Find where the given text appears and provide that cell's center as [x, y] coordinate. 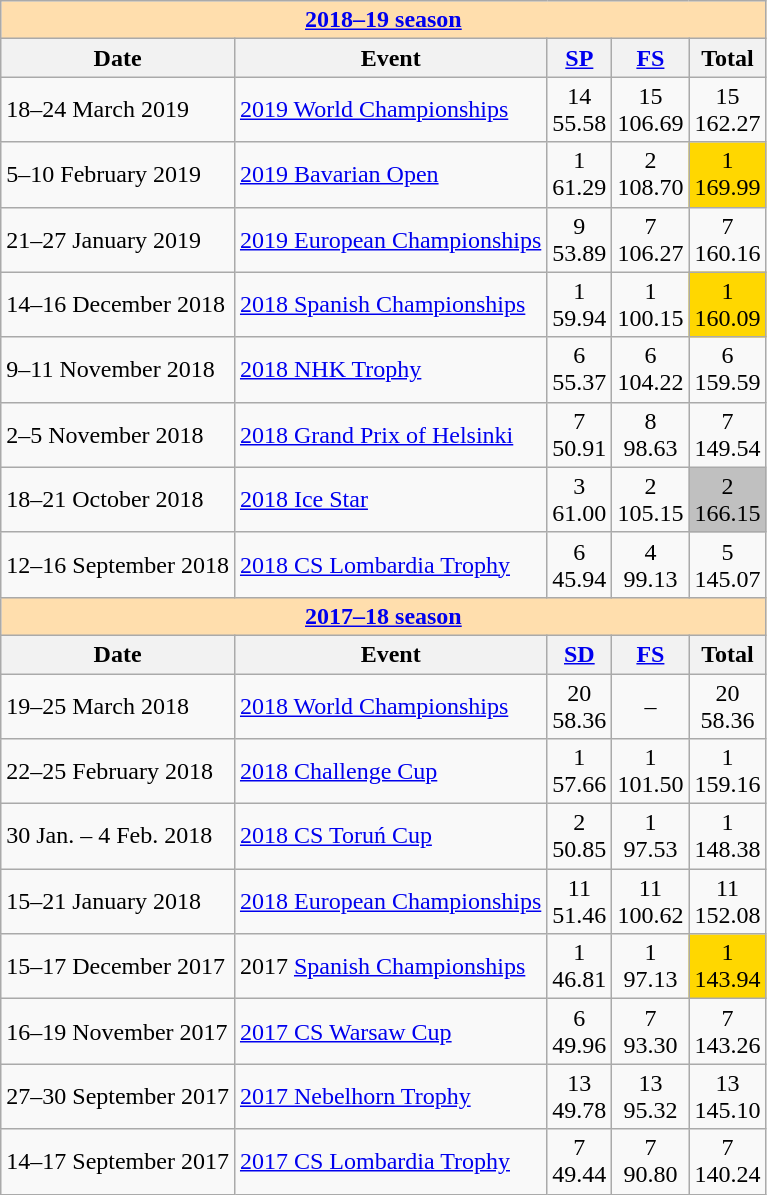
2018 NHK Trophy [390, 370]
2018 CS Toruń Cup [390, 836]
15 106.69 [650, 110]
14–17 September 2017 [118, 1162]
3 61.00 [580, 500]
12–16 September 2018 [118, 564]
22–25 February 2018 [118, 772]
11 152.08 [728, 902]
8 98.63 [650, 434]
9–11 November 2018 [118, 370]
1 46.81 [580, 966]
1 169.99 [728, 174]
6 159.59 [728, 370]
2018 World Championships [390, 706]
6 45.94 [580, 564]
2018 Spanish Championships [390, 304]
11 100.62 [650, 902]
27–30 September 2017 [118, 1096]
15–21 January 2018 [118, 902]
2018 Challenge Cup [390, 772]
7 106.27 [650, 240]
2 108.70 [650, 174]
7 50.91 [580, 434]
7 93.30 [650, 1032]
1 159.16 [728, 772]
1 100.15 [650, 304]
2019 World Championships [390, 110]
19–25 March 2018 [118, 706]
2018 CS Lombardia Trophy [390, 564]
7 149.54 [728, 434]
2017 Nebelhorn Trophy [390, 1096]
SP [580, 58]
2019 European Championships [390, 240]
5 145.07 [728, 564]
14–16 December 2018 [118, 304]
30 Jan. – 4 Feb. 2018 [118, 836]
15 162.27 [728, 110]
6 104.22 [650, 370]
11 51.46 [580, 902]
13 145.10 [728, 1096]
2017 Spanish Championships [390, 966]
1 57.66 [580, 772]
21–27 January 2019 [118, 240]
7 160.16 [728, 240]
2017 CS Warsaw Cup [390, 1032]
2018–19 season [384, 20]
18–21 October 2018 [118, 500]
SD [580, 654]
2 166.15 [728, 500]
4 99.13 [650, 564]
9 53.89 [580, 240]
1 143.94 [728, 966]
5–10 February 2019 [118, 174]
2017–18 season [384, 616]
6 49.96 [580, 1032]
1 148.38 [728, 836]
2018 Ice Star [390, 500]
7 90.80 [650, 1162]
– [650, 706]
2 50.85 [580, 836]
6 55.37 [580, 370]
1 97.53 [650, 836]
7 49.44 [580, 1162]
1 101.50 [650, 772]
7 143.26 [728, 1032]
16–19 November 2017 [118, 1032]
1 61.29 [580, 174]
1 160.09 [728, 304]
7 140.24 [728, 1162]
2018 Grand Prix of Helsinki [390, 434]
2–5 November 2018 [118, 434]
15–17 December 2017 [118, 966]
13 49.78 [580, 1096]
1 97.13 [650, 966]
2019 Bavarian Open [390, 174]
2018 European Championships [390, 902]
1 59.94 [580, 304]
2 105.15 [650, 500]
13 95.32 [650, 1096]
2017 CS Lombardia Trophy [390, 1162]
18–24 March 2019 [118, 110]
14 55.58 [580, 110]
